Return the (x, y) coordinate for the center point of the cell that contains the specified text.  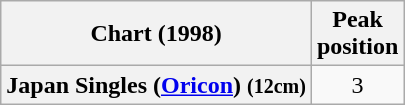
3 (357, 85)
Japan Singles (Oricon) (12cm) (156, 85)
Peakposition (357, 34)
Chart (1998) (156, 34)
